Search for the cell housing the specified text and yield its [X, Y] center coordinate. 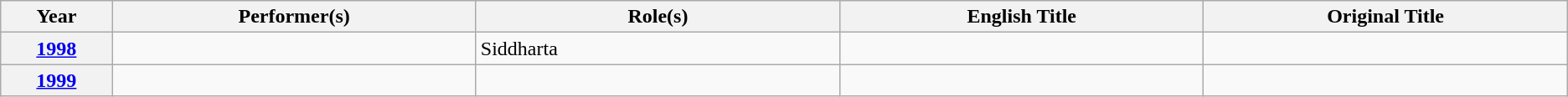
Siddharta [658, 48]
1999 [57, 80]
Performer(s) [294, 17]
English Title [1022, 17]
1998 [57, 48]
Role(s) [658, 17]
Original Title [1385, 17]
Year [57, 17]
